Return [x, y] of the center of cell containing provided text 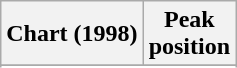
Peakposition [189, 34]
Chart (1998) [72, 34]
